Extract the (X, Y) coordinate from the center of the cell holding the provided text.  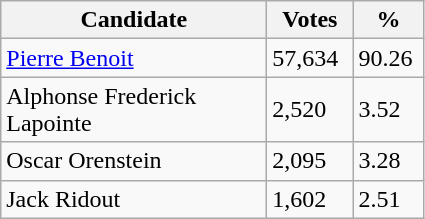
2.51 (388, 199)
3.52 (388, 110)
Votes (310, 20)
% (388, 20)
3.28 (388, 161)
Jack Ridout (134, 199)
Alphonse Frederick Lapointe (134, 110)
2,095 (310, 161)
Pierre Benoit (134, 58)
1,602 (310, 199)
57,634 (310, 58)
Candidate (134, 20)
90.26 (388, 58)
Oscar Orenstein (134, 161)
2,520 (310, 110)
